For the text-containing cell, return its midpoint in (x, y) coordinate format. 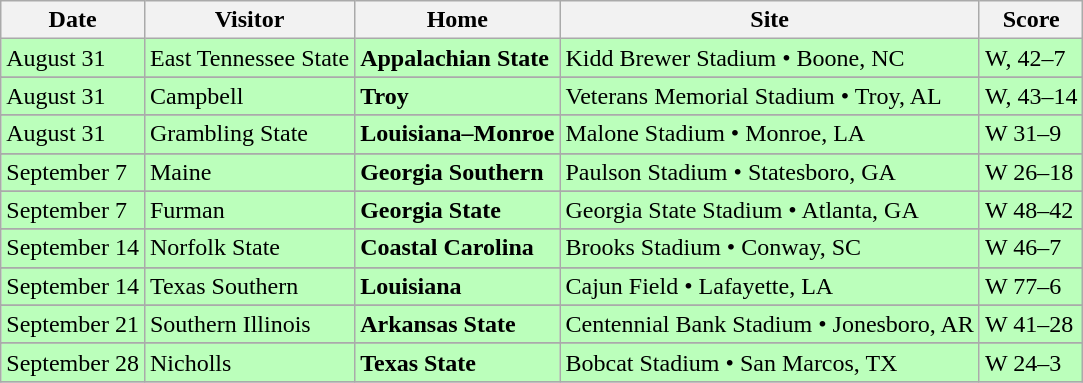
Kidd Brewer Stadium • Boone, NC (770, 58)
Bobcat Stadium • San Marcos, TX (770, 362)
Nicholls (249, 362)
Arkansas State (458, 324)
Paulson Stadium • Statesboro, GA (770, 172)
W 46–7 (1031, 248)
Georgia Southern (458, 172)
Texas State (458, 362)
W 31–9 (1031, 134)
Texas Southern (249, 286)
East Tennessee State (249, 58)
Brooks Stadium • Conway, SC (770, 248)
W 24–3 (1031, 362)
W 41–28 (1031, 324)
W, 43–14 (1031, 96)
Coastal Carolina (458, 248)
Veterans Memorial Stadium • Troy, AL (770, 96)
Campbell (249, 96)
Norfolk State (249, 248)
Centennial Bank Stadium • Jonesboro, AR (770, 324)
W 26–18 (1031, 172)
Furman (249, 210)
Louisiana–Monroe (458, 134)
Appalachian State (458, 58)
September 21 (73, 324)
Georgia State (458, 210)
Visitor (249, 20)
Date (73, 20)
Site (770, 20)
Southern Illinois (249, 324)
W, 42–7 (1031, 58)
Score (1031, 20)
Cajun Field • Lafayette, LA (770, 286)
W 48–42 (1031, 210)
Louisiana (458, 286)
Malone Stadium • Monroe, LA (770, 134)
Home (458, 20)
Maine (249, 172)
Grambling State (249, 134)
September 28 (73, 362)
W 77–6 (1031, 286)
Troy (458, 96)
Georgia State Stadium • Atlanta, GA (770, 210)
